Provide the [x, y] coordinate of the cell's center where the given text is located.  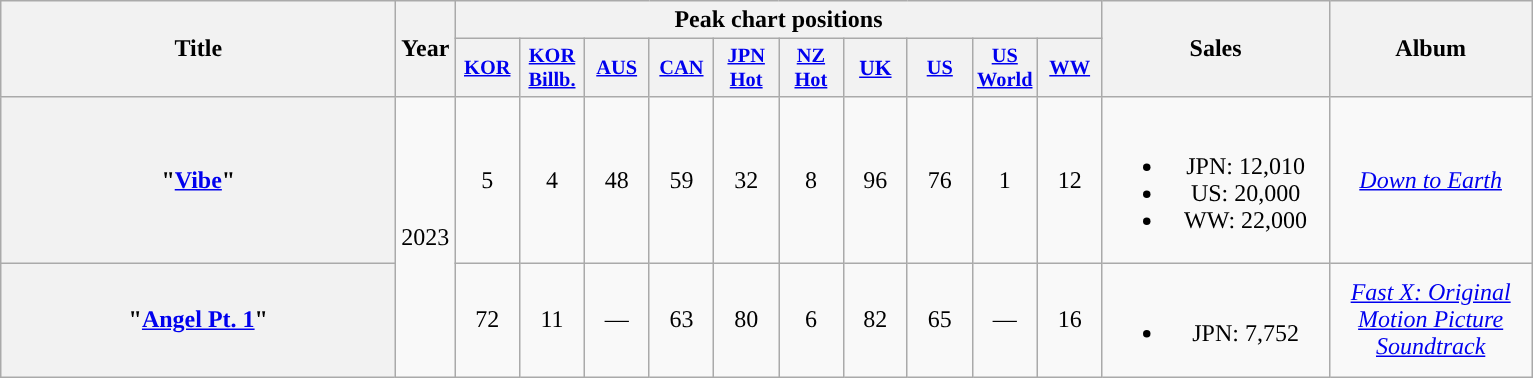
Album [1430, 49]
12 [1070, 180]
Fast X: Original Motion Picture Soundtrack [1430, 320]
63 [682, 320]
AUS [616, 68]
KORBillb. [552, 68]
Title [198, 49]
KOR [488, 68]
5 [488, 180]
8 [812, 180]
"Vibe" [198, 180]
32 [746, 180]
NZHot [812, 68]
Down to Earth [1430, 180]
59 [682, 180]
JPN: 12,010US: 20,000WW: 22,000 [1216, 180]
Peak chart positions [778, 20]
96 [875, 180]
80 [746, 320]
"Angel Pt. 1" [198, 320]
UK [875, 68]
CAN [682, 68]
USWorld [1004, 68]
65 [940, 320]
1 [1004, 180]
82 [875, 320]
16 [1070, 320]
11 [552, 320]
48 [616, 180]
WW [1070, 68]
6 [812, 320]
2023 [426, 236]
JPN: 7,752 [1216, 320]
4 [552, 180]
US [940, 68]
76 [940, 180]
Year [426, 49]
Sales [1216, 49]
72 [488, 320]
JPNHot [746, 68]
